Identify which cell holds the provided text, then report its (X, Y) central coordinate. 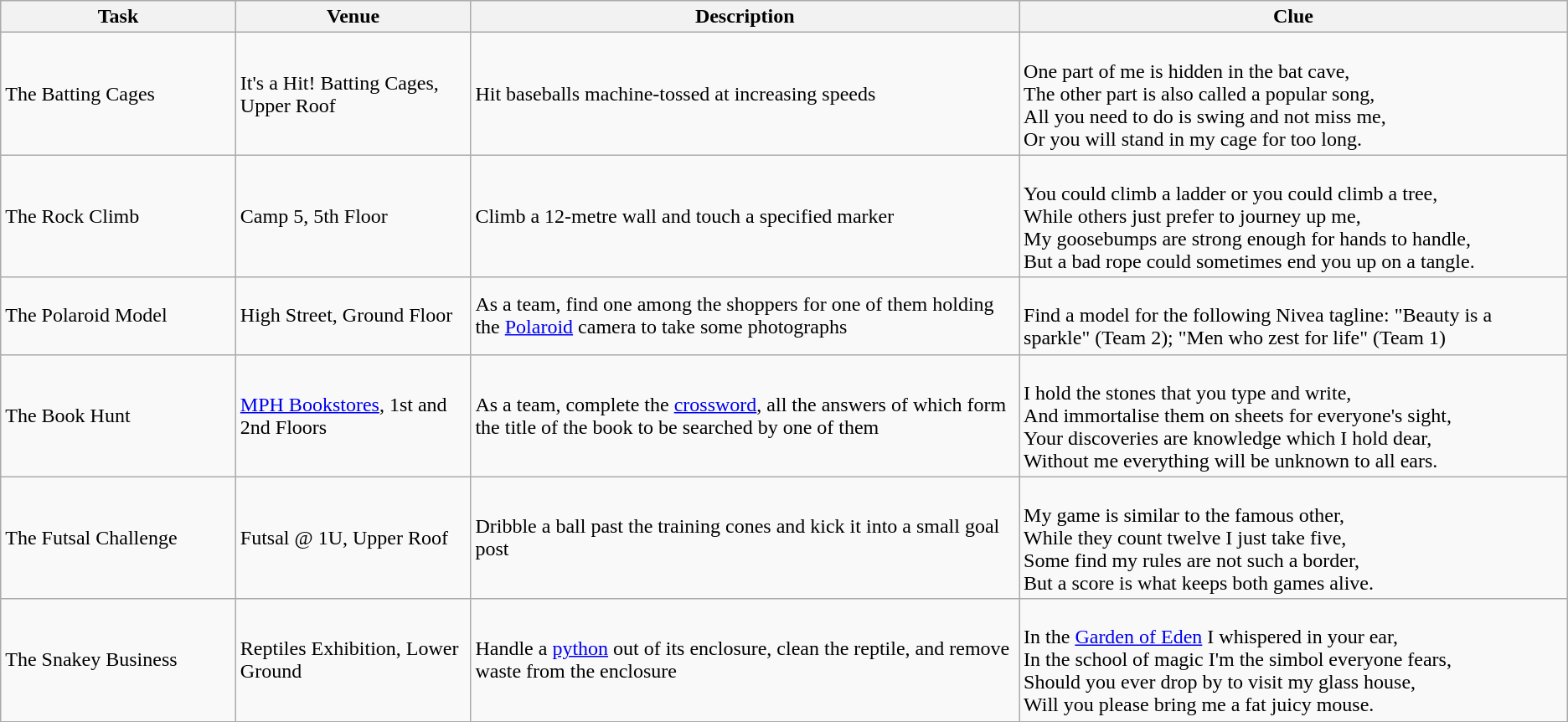
The Polaroid Model (119, 316)
The Snakey Business (119, 660)
Handle a python out of its enclosure, clean the reptile, and remove waste from the enclosure (745, 660)
Reptiles Exhibition, Lower Ground (353, 660)
It's a Hit! Batting Cages, Upper Roof (353, 94)
The Book Hunt (119, 415)
As a team, complete the crossword, all the answers of which form the title of the book to be searched by one of them (745, 415)
The Rock Climb (119, 216)
As a team, find one among the shoppers for one of them holding the Polaroid camera to take some photographs (745, 316)
Task (119, 17)
Climb a 12-metre wall and touch a specified marker (745, 216)
Futsal @ 1U, Upper Roof (353, 538)
Venue (353, 17)
High Street, Ground Floor (353, 316)
Find a model for the following Nivea tagline: "Beauty is a sparkle" (Team 2); "Men who zest for life" (Team 1) (1293, 316)
MPH Bookstores, 1st and 2nd Floors (353, 415)
Description (745, 17)
The Batting Cages (119, 94)
Hit baseballs machine-tossed at increasing speeds (745, 94)
Clue (1293, 17)
The Futsal Challenge (119, 538)
Dribble a ball past the training cones and kick it into a small goal post (745, 538)
Camp 5, 5th Floor (353, 216)
